Pinpoint the cell where the given text exists, returning its (x, y) midpoint coordinate. 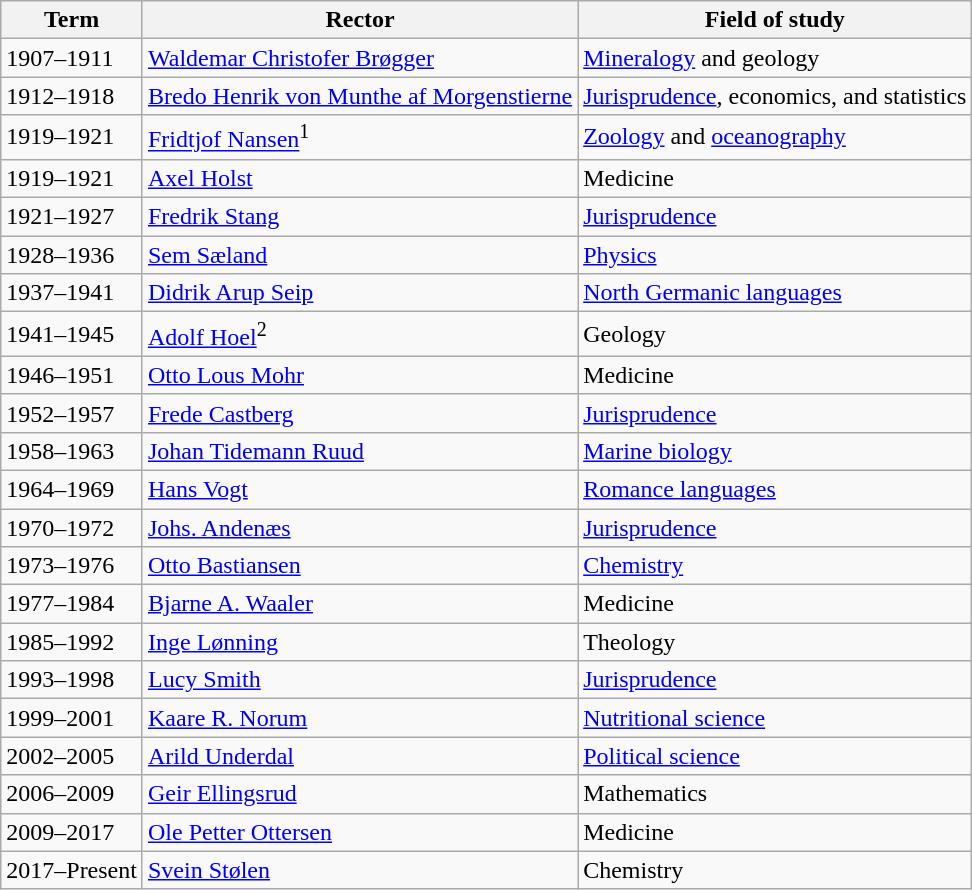
1977–1984 (72, 604)
Marine biology (775, 451)
1958–1963 (72, 451)
Bredo Henrik von Munthe af Morgenstierne (360, 96)
Theology (775, 642)
Fredrik Stang (360, 217)
Hans Vogt (360, 489)
1907–1911 (72, 58)
Waldemar Christofer Brøgger (360, 58)
1952–1957 (72, 413)
1941–1945 (72, 334)
Political science (775, 756)
Axel Holst (360, 178)
Geology (775, 334)
Nutritional science (775, 718)
2009–2017 (72, 832)
1993–1998 (72, 680)
2006–2009 (72, 794)
Adolf Hoel2 (360, 334)
Geir Ellingsrud (360, 794)
1937–1941 (72, 293)
Zoology and oceanography (775, 138)
Didrik Arup Seip (360, 293)
1973–1976 (72, 566)
1999–2001 (72, 718)
North Germanic languages (775, 293)
Lucy Smith (360, 680)
1912–1918 (72, 96)
Rector (360, 20)
Mathematics (775, 794)
Field of study (775, 20)
Ole Petter Ottersen (360, 832)
1970–1972 (72, 528)
2017–Present (72, 870)
Arild Underdal (360, 756)
1946–1951 (72, 375)
Otto Lous Mohr (360, 375)
Johan Tidemann Ruud (360, 451)
Physics (775, 255)
Fridtjof Nansen1 (360, 138)
1985–1992 (72, 642)
Sem Sæland (360, 255)
Kaare R. Norum (360, 718)
Frede Castberg (360, 413)
Bjarne A. Waaler (360, 604)
Term (72, 20)
1928–1936 (72, 255)
1964–1969 (72, 489)
1921–1927 (72, 217)
Mineralogy and geology (775, 58)
2002–2005 (72, 756)
Svein Stølen (360, 870)
Inge Lønning (360, 642)
Jurisprudence, economics, and statistics (775, 96)
Otto Bastiansen (360, 566)
Johs. Andenæs (360, 528)
Romance languages (775, 489)
